Search for the cell housing the specified text and yield its (X, Y) center coordinate. 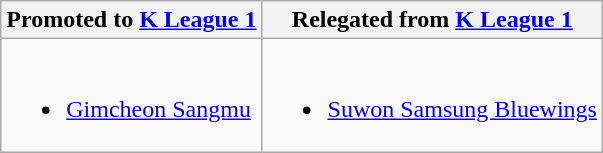
Relegated from K League 1 (432, 20)
Promoted to K League 1 (132, 20)
Gimcheon Sangmu (132, 96)
Suwon Samsung Bluewings (432, 96)
